For the text-containing cell, return its midpoint in [x, y] coordinate format. 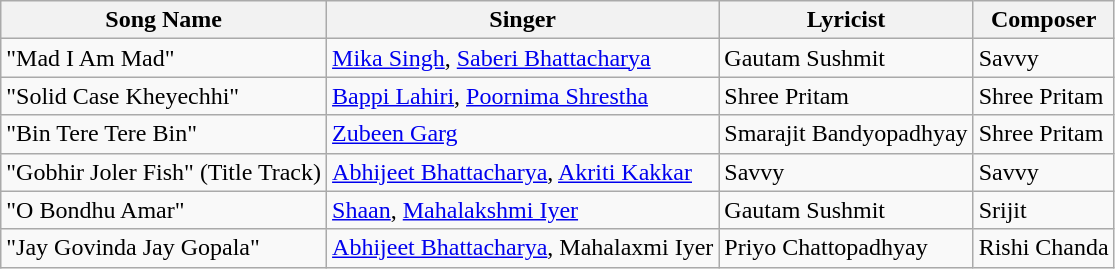
Shaan, Mahalakshmi Iyer [523, 210]
"Jay Govinda Jay Gopala" [164, 248]
Bappi Lahiri, Poornima Shrestha [523, 96]
"Solid Case Kheyechhi" [164, 96]
Srijit [1044, 210]
Composer [1044, 20]
Rishi Chanda [1044, 248]
Zubeen Garg [523, 134]
Mika Singh, Saberi Bhattacharya [523, 58]
Song Name [164, 20]
Abhijeet Bhattacharya, Akriti Kakkar [523, 172]
Lyricist [846, 20]
Abhijeet Bhattacharya, Mahalaxmi Iyer [523, 248]
"O Bondhu Amar" [164, 210]
Smarajit Bandyopadhyay [846, 134]
"Mad I Am Mad" [164, 58]
Priyo Chattopadhyay [846, 248]
Singer [523, 20]
"Gobhir Joler Fish" (Title Track) [164, 172]
"Bin Tere Tere Bin" [164, 134]
